For the text-containing cell, return its midpoint in [X, Y] coordinate format. 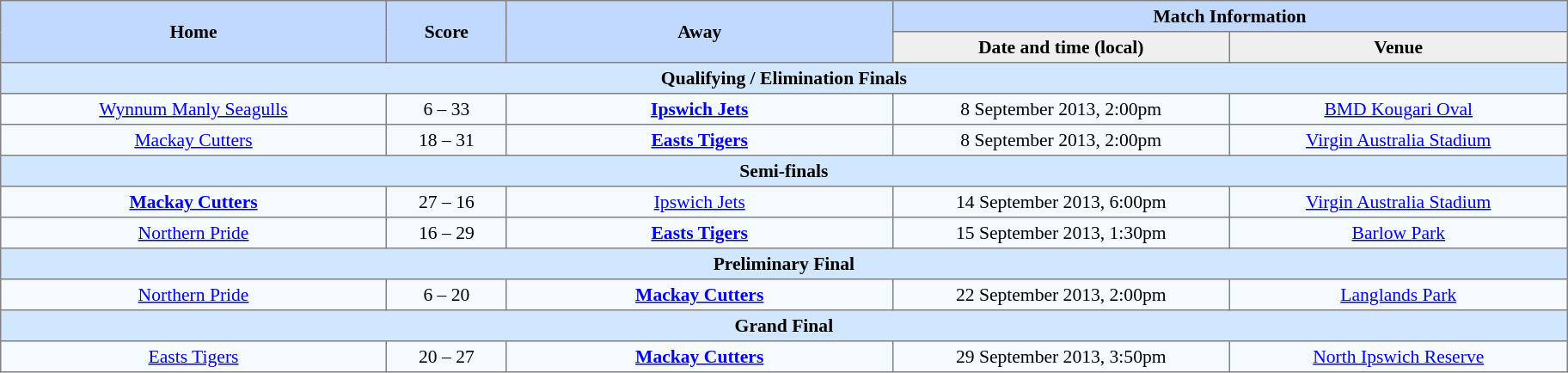
Venue [1398, 47]
Preliminary Final [784, 264]
Date and time (local) [1061, 47]
Barlow Park [1398, 233]
Match Information [1229, 16]
Score [446, 32]
6 – 33 [446, 109]
6 – 20 [446, 295]
22 September 2013, 2:00pm [1061, 295]
Away [700, 32]
North Ipswich Reserve [1398, 357]
Semi-finals [784, 171]
Qualifying / Elimination Finals [784, 78]
29 September 2013, 3:50pm [1061, 357]
14 September 2013, 6:00pm [1061, 202]
Grand Final [784, 326]
20 – 27 [446, 357]
18 – 31 [446, 140]
16 – 29 [446, 233]
Langlands Park [1398, 295]
27 – 16 [446, 202]
Home [194, 32]
BMD Kougari Oval [1398, 109]
15 September 2013, 1:30pm [1061, 233]
Wynnum Manly Seagulls [194, 109]
